From the cell containing the given text, extract its center point as [X, Y] coordinate. 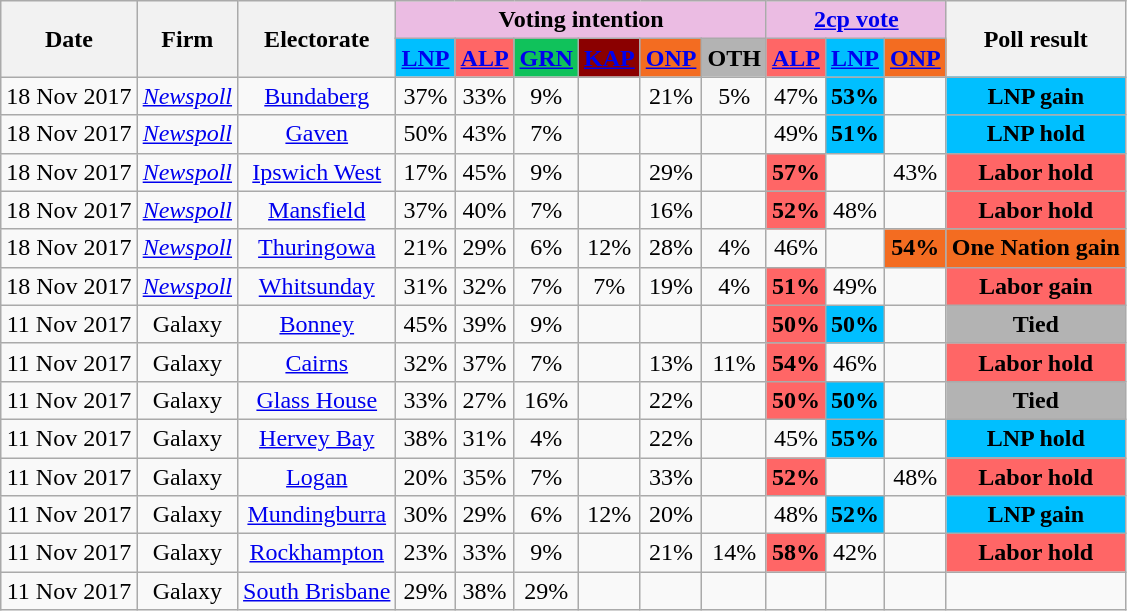
39% [484, 324]
Gaven [317, 134]
2cp vote [856, 20]
40% [484, 210]
30% [426, 515]
Ipswich West [317, 172]
53% [854, 96]
Mansfield [317, 210]
13% [671, 362]
14% [734, 553]
Thuringowa [317, 248]
South Brisbane [317, 591]
OTH [734, 58]
Poll result [1036, 39]
Electorate [317, 39]
35% [484, 477]
47% [796, 96]
23% [426, 553]
Voting intention [581, 20]
57% [796, 172]
28% [671, 248]
11% [734, 362]
19% [671, 286]
Logan [317, 477]
Whitsunday [317, 286]
One Nation gain [1036, 248]
KAP [609, 58]
42% [854, 553]
17% [426, 172]
5% [734, 96]
GRN [546, 58]
Glass House [317, 400]
Cairns [317, 362]
Firm [187, 39]
Labor gain [1036, 286]
Bonney [317, 324]
Date [69, 39]
Rockhampton [317, 553]
Mundingburra [317, 515]
27% [484, 400]
Hervey Bay [317, 438]
58% [796, 553]
Bundaberg [317, 96]
55% [854, 438]
